Search for the cell housing the specified text and yield its (X, Y) center coordinate. 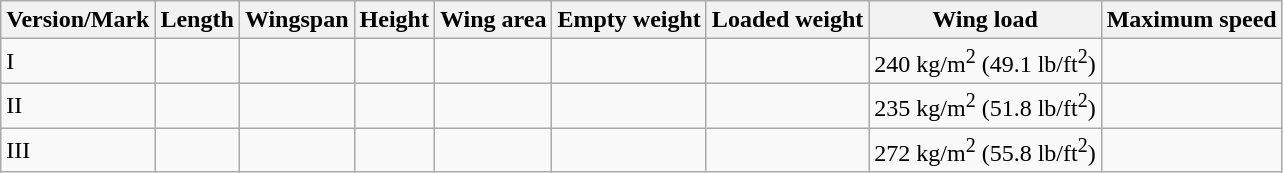
Maximum speed (1192, 20)
II (78, 106)
Loaded weight (787, 20)
I (78, 62)
Height (394, 20)
272 kg/m2 (55.8 lb/ft2) (985, 150)
Version/Mark (78, 20)
III (78, 150)
Empty weight (629, 20)
235 kg/m2 (51.8 lb/ft2) (985, 106)
Wing area (493, 20)
Wing load (985, 20)
240 kg/m2 (49.1 lb/ft2) (985, 62)
Length (197, 20)
Wingspan (296, 20)
